Return [X, Y] of the center of cell containing provided text 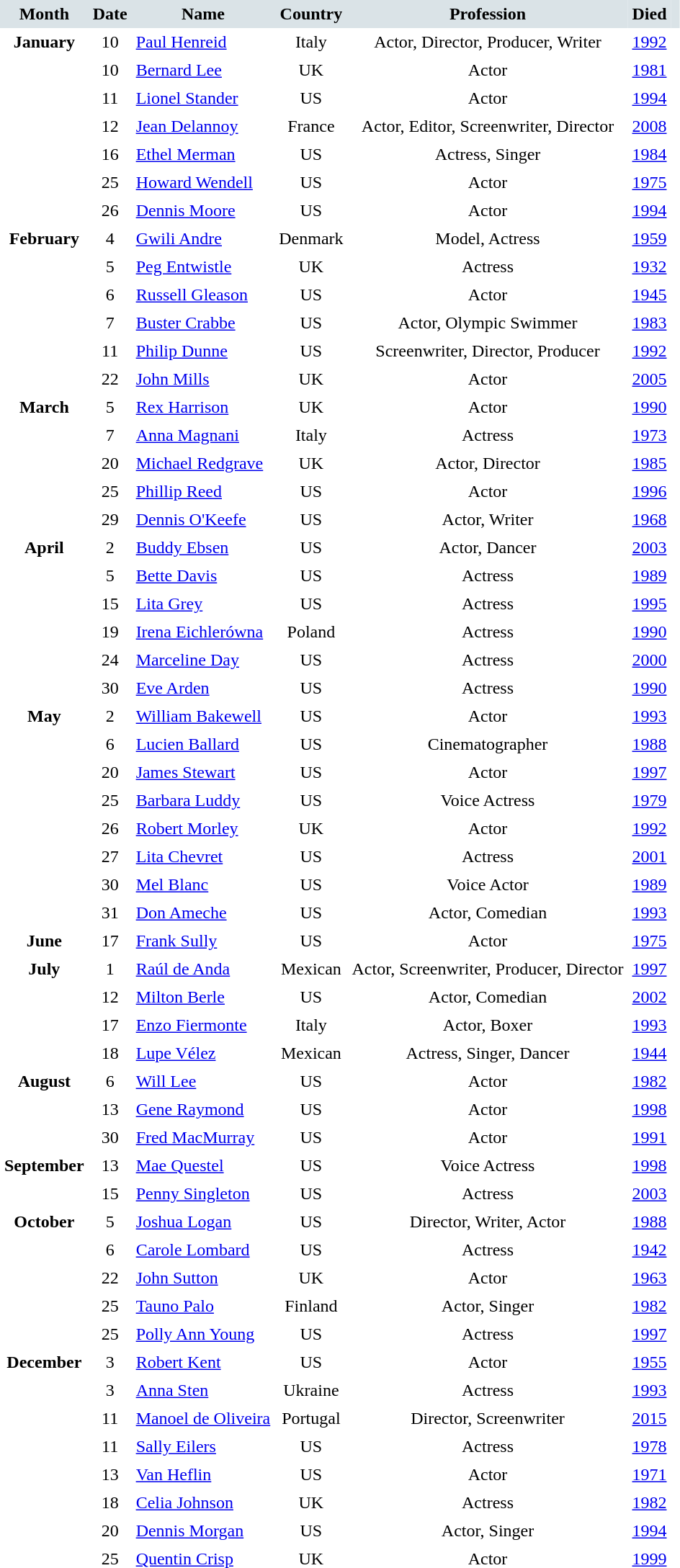
March [45, 464]
Marceline Day [203, 660]
April [45, 618]
Dennis Moore [203, 210]
1981 [650, 71]
Actor, Boxer [488, 1026]
February [45, 309]
Michael Redgrave [203, 464]
27 [110, 857]
Actor, Director, Producer, Writer [488, 42]
Carole Lombard [203, 1250]
Paul Henreid [203, 42]
29 [110, 520]
Robert Kent [203, 1363]
1985 [650, 464]
Anna Magnani [203, 435]
Sally Eilers [203, 1446]
Barbara Luddy [203, 801]
July [45, 1011]
Don Ameche [203, 913]
1978 [650, 1446]
1944 [650, 1053]
Actor, Director [488, 464]
Dennis O'Keefe [203, 520]
Penny Singleton [203, 1194]
Lucien Ballard [203, 745]
Anna Sten [203, 1390]
Robert Morley [203, 828]
Actress, Singer, Dancer [488, 1053]
1983 [650, 323]
Eve Arden [203, 689]
Profession [488, 14]
1984 [650, 154]
May [45, 815]
4 [110, 239]
Cinematographer [488, 745]
Died [650, 14]
Date [110, 14]
1959 [650, 239]
Model, Actress [488, 239]
2005 [650, 379]
Fred MacMurray [203, 1138]
1945 [650, 295]
William Bakewell [203, 716]
Bette Davis [203, 576]
Tauno Palo [203, 1307]
August [45, 1109]
Van Heflin [203, 1475]
Actress, Singer [488, 154]
Buddy Ebsen [203, 547]
James Stewart [203, 772]
1996 [650, 491]
Denmark [311, 239]
1973 [650, 435]
Voice Actor [488, 884]
Finland [311, 1307]
Screenwriter, Director, Producer [488, 351]
Actor, Dancer [488, 547]
Lionel Stander [203, 98]
Actor, Olympic Swimmer [488, 323]
Joshua Logan [203, 1222]
1979 [650, 801]
2001 [650, 857]
2008 [650, 127]
Bernard Lee [203, 71]
Mel Blanc [203, 884]
Month [45, 14]
Actor, Writer [488, 520]
Rex Harrison [203, 408]
John Sutton [203, 1278]
France [311, 127]
31 [110, 913]
Milton Berle [203, 997]
Actor, Screenwriter, Producer, Director [488, 969]
Howard Wendell [203, 183]
1968 [650, 520]
Name [203, 14]
Peg Entwistle [203, 266]
Jean Delannoy [203, 127]
2000 [650, 660]
John Mills [203, 379]
Celia Johnson [203, 1502]
Polly Ann Young [203, 1334]
2015 [650, 1419]
24 [110, 660]
1 [110, 969]
Director, Screenwriter [488, 1419]
1971 [650, 1475]
1963 [650, 1278]
Poland [311, 632]
2002 [650, 997]
Raúl de Anda [203, 969]
1991 [650, 1138]
Will Lee [203, 1082]
Director, Writer, Actor [488, 1222]
1942 [650, 1250]
Philip Dunne [203, 351]
Lita Grey [203, 604]
Phillip Reed [203, 491]
Irena Eichlerówna [203, 632]
Lupe Vélez [203, 1053]
1995 [650, 604]
Country [311, 14]
Ethel Merman [203, 154]
Dennis Morgan [203, 1531]
January [45, 127]
Lita Chevret [203, 857]
1955 [650, 1363]
Mae Questel [203, 1165]
June [45, 941]
1932 [650, 266]
Russell Gleason [203, 295]
16 [110, 154]
Gene Raymond [203, 1109]
Enzo Fiermonte [203, 1026]
Portugal [311, 1419]
October [45, 1278]
Actor, Editor, Screenwriter, Director [488, 127]
Buster Crabbe [203, 323]
19 [110, 632]
Frank Sully [203, 941]
Ukraine [311, 1390]
Manoel de Oliveira [203, 1419]
Gwili Andre [203, 239]
September [45, 1180]
